Search for the cell housing the specified text and yield its (x, y) center coordinate. 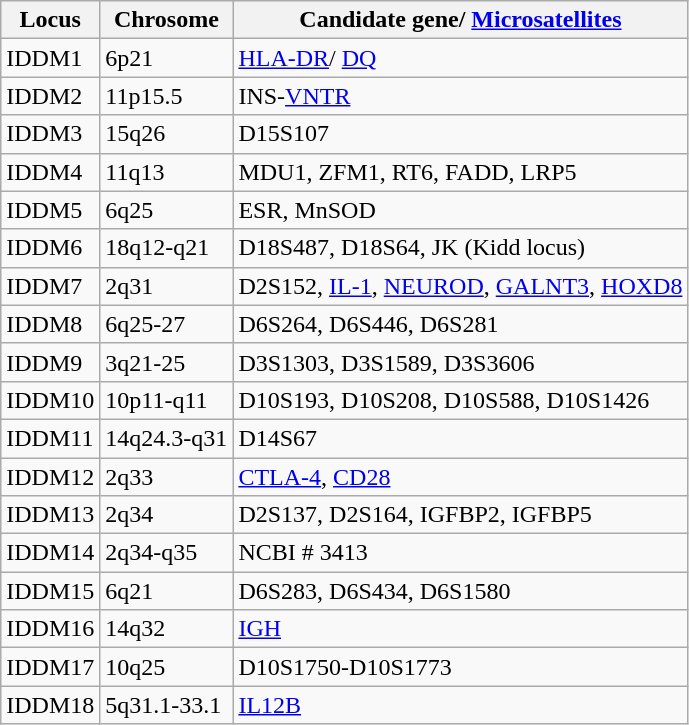
10p11-q11 (166, 400)
6p21 (166, 58)
INS-VNTR (460, 96)
14q24.3-q31 (166, 438)
IDDM18 (50, 705)
Chrosome (166, 20)
2q34-q35 (166, 553)
10q25 (166, 667)
2q33 (166, 477)
D6S264, D6S446, D6S281 (460, 324)
IDDM5 (50, 210)
IDDM8 (50, 324)
IDDM3 (50, 134)
D10S1750-D10S1773 (460, 667)
D14S67 (460, 438)
15q26 (166, 134)
IGH (460, 629)
HLA-DR/ DQ (460, 58)
MDU1, ZFM1, RT6, FADD, LRP5 (460, 172)
IDDM17 (50, 667)
IDDM16 (50, 629)
3q21-25 (166, 362)
6q21 (166, 591)
ESR, MnSOD (460, 210)
IDDM12 (50, 477)
D2S137, D2S164, IGFBP2, IGFBP5 (460, 515)
IDDM13 (50, 515)
NCBI # 3413 (460, 553)
D15S107 (460, 134)
D2S152, IL-1, NEUROD, GALNT3, HOXD8 (460, 286)
IL12B (460, 705)
IDDM11 (50, 438)
CTLA-4, CD28 (460, 477)
6q25 (166, 210)
IDDM6 (50, 248)
IDDM14 (50, 553)
18q12-q21 (166, 248)
IDDM4 (50, 172)
D3S1303, D3S1589, D3S3606 (460, 362)
IDDM2 (50, 96)
Locus (50, 20)
2q34 (166, 515)
D10S193, D10S208, D10S588, D10S1426 (460, 400)
IDDM15 (50, 591)
IDDM7 (50, 286)
14q32 (166, 629)
2q31 (166, 286)
11p15.5 (166, 96)
IDDM1 (50, 58)
IDDM10 (50, 400)
Candidate gene/ Microsatellites (460, 20)
6q25-27 (166, 324)
IDDM9 (50, 362)
D18S487, D18S64, JK (Kidd locus) (460, 248)
11q13 (166, 172)
D6S283, D6S434, D6S1580 (460, 591)
5q31.1-33.1 (166, 705)
